From the cell containing the given text, extract its center point as (x, y) coordinate. 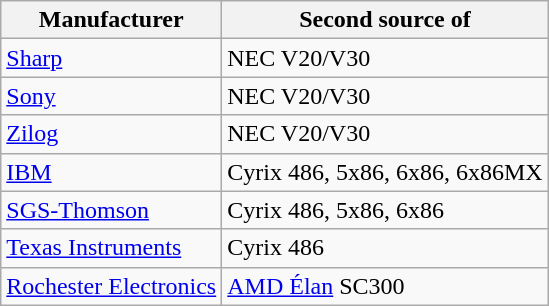
Cyrix 486, 5x86, 6x86 (385, 210)
SGS-Thomson (112, 210)
Rochester Electronics (112, 286)
Sony (112, 96)
AMD Élan SC300 (385, 286)
IBM (112, 172)
Texas Instruments (112, 248)
Second source of (385, 20)
Cyrix 486, 5x86, 6x86, 6x86MX (385, 172)
Cyrix 486 (385, 248)
Sharp (112, 58)
Zilog (112, 134)
Manufacturer (112, 20)
